Identify which cell holds the provided text, then report its (X, Y) central coordinate. 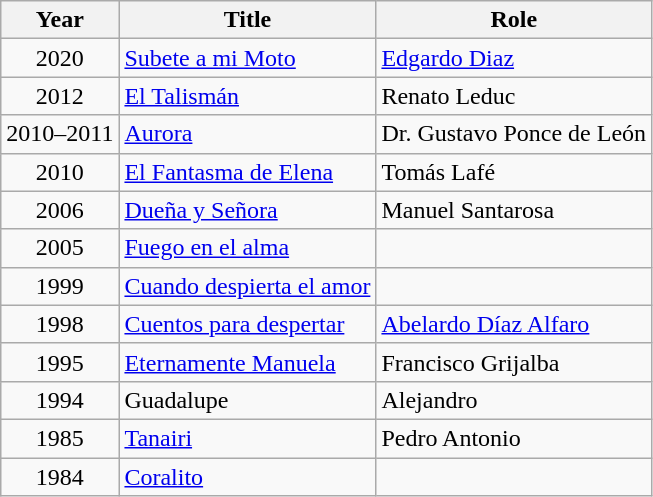
2010 (60, 172)
Tomás Lafé (514, 172)
1998 (60, 324)
Fuego en el alma (248, 248)
2012 (60, 96)
Edgardo Diaz (514, 58)
Role (514, 20)
Guadalupe (248, 400)
2005 (60, 248)
Eternamente Manuela (248, 362)
Tanairi (248, 438)
El Talismán (248, 96)
Title (248, 20)
1995 (60, 362)
Renato Leduc (514, 96)
1984 (60, 477)
Pedro Antonio (514, 438)
Cuando despierta el amor (248, 286)
Manuel Santarosa (514, 210)
Subete a mi Moto (248, 58)
Dr. Gustavo Ponce de León (514, 134)
2010–2011 (60, 134)
1999 (60, 286)
Abelardo Díaz Alfaro (514, 324)
El Fantasma de Elena (248, 172)
Aurora (248, 134)
Dueña y Señora (248, 210)
Alejandro (514, 400)
Francisco Grijalba (514, 362)
2006 (60, 210)
2020 (60, 58)
Coralito (248, 477)
Year (60, 20)
1994 (60, 400)
1985 (60, 438)
Cuentos para despertar (248, 324)
